Extract the [x, y] coordinate from the center of the cell holding the provided text.  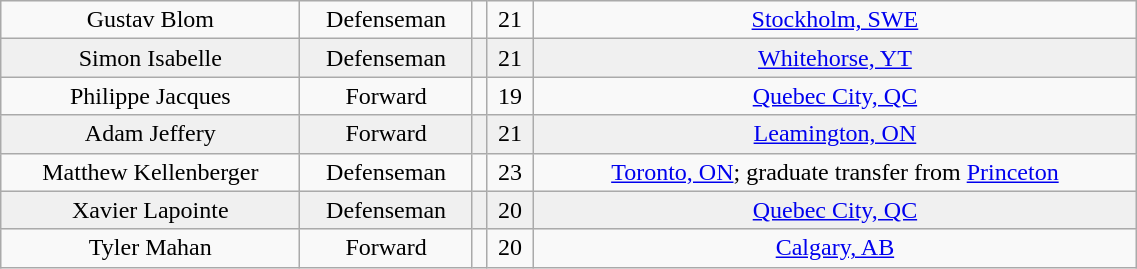
Whitehorse, YT [835, 58]
Matthew Kellenberger [150, 172]
Toronto, ON; graduate transfer from Princeton [835, 172]
23 [510, 172]
Adam Jeffery [150, 134]
Simon Isabelle [150, 58]
Leamington, ON [835, 134]
Stockholm, SWE [835, 20]
Xavier Lapointe [150, 210]
Gustav Blom [150, 20]
19 [510, 96]
Calgary, AB [835, 248]
Philippe Jacques [150, 96]
Tyler Mahan [150, 248]
